For the text-containing cell, return its midpoint in (X, Y) coordinate format. 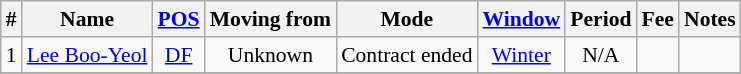
Lee Boo-Yeol (88, 55)
Winter (521, 55)
1 (12, 55)
Fee (657, 19)
POS (179, 19)
Period (600, 19)
DF (179, 55)
Mode (406, 19)
Name (88, 19)
N/A (600, 55)
Window (521, 19)
Unknown (270, 55)
Notes (710, 19)
# (12, 19)
Contract ended (406, 55)
Moving from (270, 19)
